From the cell containing the given text, extract its center point as (x, y) coordinate. 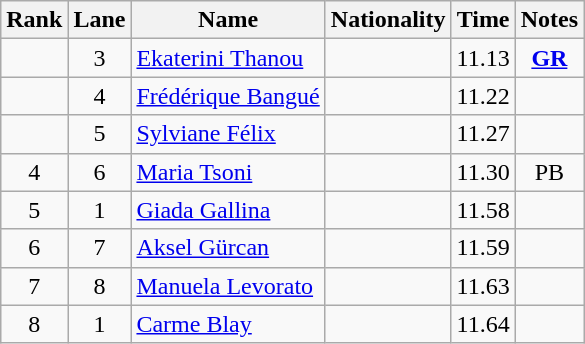
Lane (100, 20)
11.27 (483, 134)
11.13 (483, 58)
Manuela Levorato (228, 286)
Time (483, 20)
Notes (549, 20)
Aksel Gürcan (228, 248)
11.58 (483, 210)
Rank (34, 20)
Giada Gallina (228, 210)
3 (100, 58)
Nationality (388, 20)
Carme Blay (228, 324)
11.63 (483, 286)
Sylviane Félix (228, 134)
11.30 (483, 172)
11.64 (483, 324)
PB (549, 172)
Maria Tsoni (228, 172)
11.22 (483, 96)
11.59 (483, 248)
GR (549, 58)
Name (228, 20)
Ekaterini Thanou (228, 58)
Frédérique Bangué (228, 96)
